Locate the cell with the specified text and output its (x, y) center coordinate. 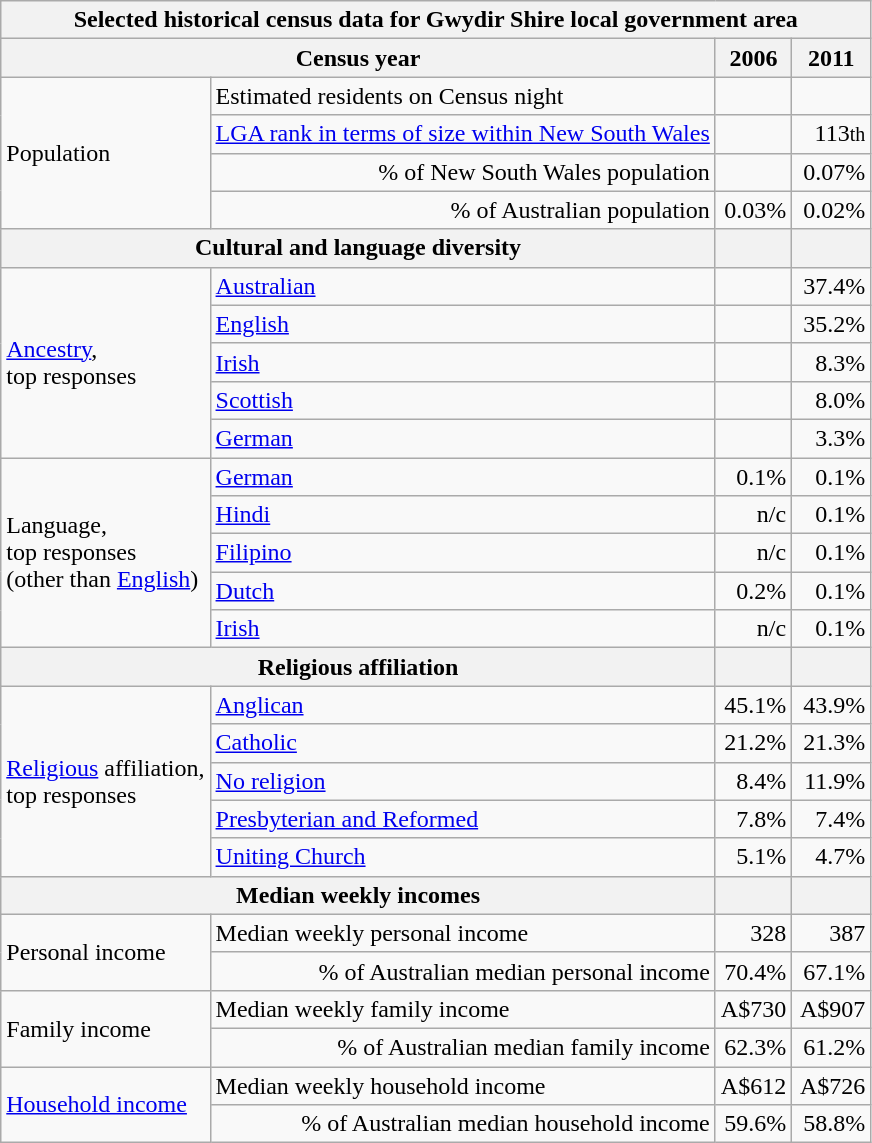
0.02% (832, 210)
A$730 (753, 1009)
35.2% (832, 324)
% of Australian median personal income (462, 971)
Scottish (462, 400)
Median weekly household income (462, 1085)
Anglican (462, 705)
Religious affiliation,top responses (106, 781)
2006 (753, 58)
Personal income (106, 952)
Selected historical census data for Gwydir Shire local government area (436, 20)
A$726 (832, 1085)
8.3% (832, 362)
58.8% (832, 1124)
Filipino (462, 553)
387 (832, 933)
328 (753, 933)
4.7% (832, 857)
% of Australian population (462, 210)
0.07% (832, 172)
59.6% (753, 1124)
0.03% (753, 210)
37.4% (832, 286)
Median weekly family income (462, 1009)
Catholic (462, 743)
8.4% (753, 781)
LGA rank in terms of size within New South Wales (462, 134)
43.9% (832, 705)
Median weekly incomes (358, 895)
Family income (106, 1028)
Language,top responses(other than English) (106, 553)
70.4% (753, 971)
Hindi (462, 515)
Household income (106, 1104)
% of Australian median household income (462, 1124)
Ancestry,top responses (106, 362)
21.3% (832, 743)
7.4% (832, 819)
Cultural and language diversity (358, 248)
2011 (832, 58)
7.8% (753, 819)
Religious affiliation (358, 667)
45.1% (753, 705)
5.1% (753, 857)
61.2% (832, 1047)
Australian (462, 286)
3.3% (832, 438)
% of New South Wales population (462, 172)
Dutch (462, 591)
Uniting Church (462, 857)
Median weekly personal income (462, 933)
62.3% (753, 1047)
A$612 (753, 1085)
8.0% (832, 400)
Population (106, 153)
Estimated residents on Census night (462, 96)
English (462, 324)
113th (832, 134)
No religion (462, 781)
0.2% (753, 591)
% of Australian median family income (462, 1047)
67.1% (832, 971)
21.2% (753, 743)
Census year (358, 58)
11.9% (832, 781)
Presbyterian and Reformed (462, 819)
A$907 (832, 1009)
